Detect which cell encompasses the target text, then output its [x, y] center coordinate. 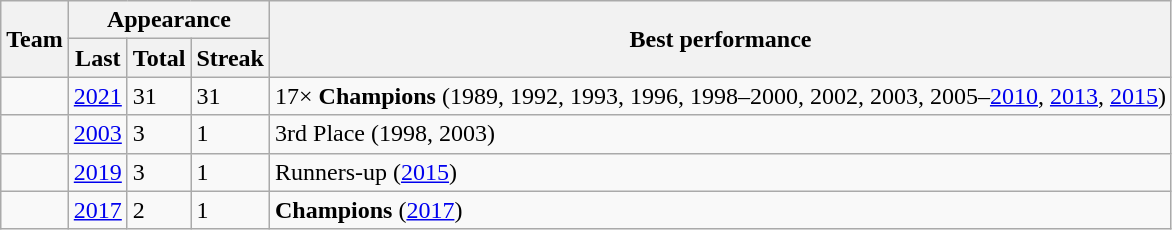
2019 [98, 172]
Best performance [721, 39]
3rd Place (1998, 2003) [721, 134]
Appearance [168, 20]
Last [98, 58]
Streak [230, 58]
Runners-up (2015) [721, 172]
2003 [98, 134]
Team [35, 39]
17× Champions (1989, 1992, 1993, 1996, 1998–2000, 2002, 2003, 2005–2010, 2013, 2015) [721, 96]
2 [159, 210]
2017 [98, 210]
Total [159, 58]
Champions (2017) [721, 210]
2021 [98, 96]
